Return the [x, y] coordinate for the center point of the cell that contains the specified text.  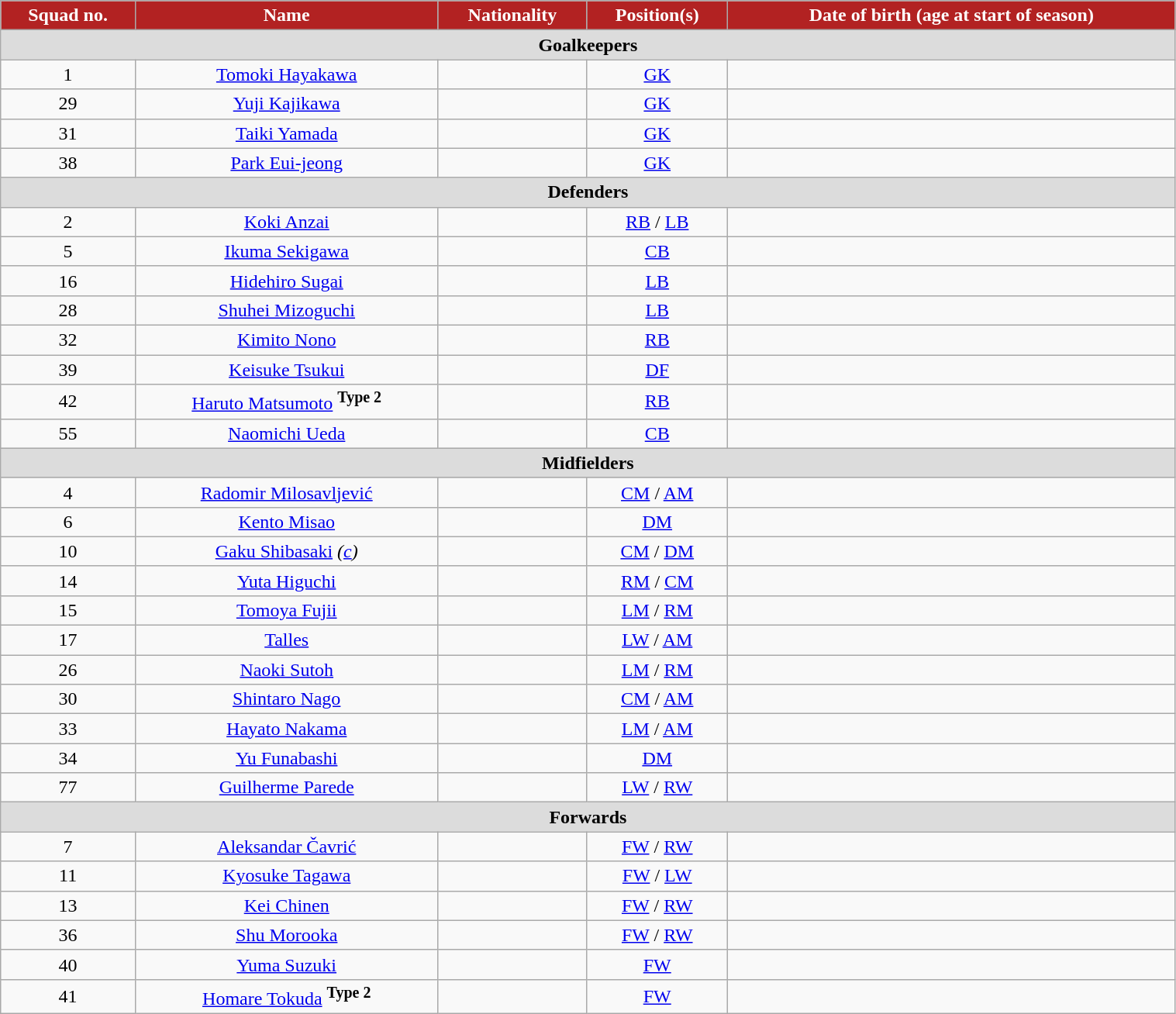
RM / CM [657, 581]
Hidehiro Sugai [287, 281]
28 [68, 310]
32 [68, 340]
Defenders [588, 192]
6 [68, 522]
LW / AM [657, 640]
Aleksandar Čavrić [287, 847]
Ikuma Sekigawa [287, 251]
Kei Chinen [287, 905]
1 [68, 74]
16 [68, 281]
Name [287, 16]
Forwards [588, 817]
33 [68, 729]
39 [68, 370]
Koki Anzai [287, 222]
Hayato Nakama [287, 729]
RB / LB [657, 222]
31 [68, 133]
Park Eui-jeong [287, 163]
Shuhei Mizoguchi [287, 310]
Yu Funabashi [287, 758]
Shintaro Nago [287, 699]
Kimito Nono [287, 340]
77 [68, 788]
Keisuke Tsukui [287, 370]
Nationality [512, 16]
DF [657, 370]
Tomoki Hayakawa [287, 74]
4 [68, 492]
Yuji Kajikawa [287, 104]
Haruto Matsumoto Type 2 [287, 402]
Gaku Shibasaki (c) [287, 551]
Yuta Higuchi [287, 581]
Yuma Suzuki [287, 964]
Radomir Milosavljević [287, 492]
Squad no. [68, 16]
26 [68, 670]
Homare Tokuda Type 2 [287, 997]
CM / DM [657, 551]
55 [68, 433]
41 [68, 997]
5 [68, 251]
13 [68, 905]
10 [68, 551]
Midfielders [588, 463]
14 [68, 581]
Kento Misao [287, 522]
Shu Morooka [287, 935]
Position(s) [657, 16]
Taiki Yamada [287, 133]
Date of birth (age at start of season) [952, 16]
Naomichi Ueda [287, 433]
Guilherme Parede [287, 788]
Talles [287, 640]
2 [68, 222]
LM / AM [657, 729]
42 [68, 402]
38 [68, 163]
36 [68, 935]
FW / LW [657, 876]
7 [68, 847]
29 [68, 104]
15 [68, 610]
40 [68, 964]
Tomoya Fujii [287, 610]
11 [68, 876]
Goalkeepers [588, 45]
17 [68, 640]
LW / RW [657, 788]
Naoki Sutoh [287, 670]
Kyosuke Tagawa [287, 876]
30 [68, 699]
34 [68, 758]
